Return (X, Y) of the center of cell containing provided text 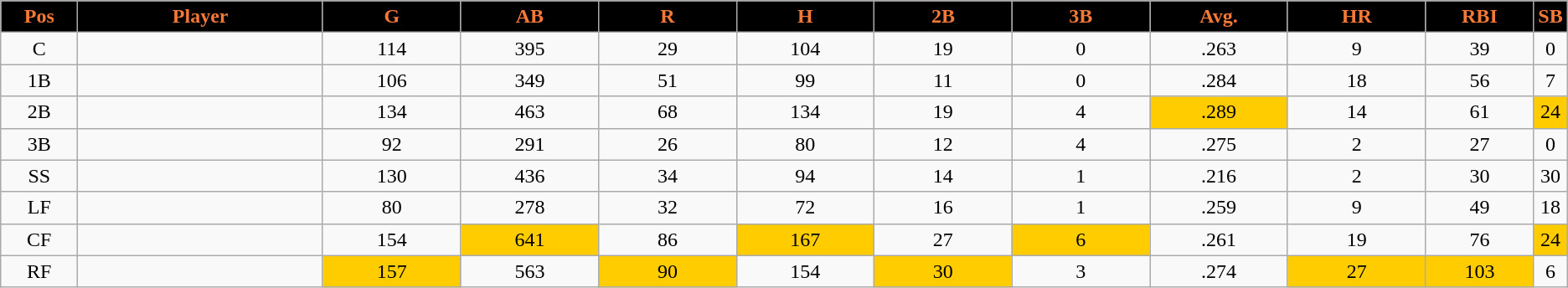
51 (668, 80)
349 (529, 80)
436 (529, 176)
11 (943, 80)
C (39, 49)
34 (668, 176)
463 (529, 112)
16 (943, 208)
56 (1479, 80)
Pos (39, 17)
3 (1081, 271)
.274 (1218, 271)
AB (529, 17)
32 (668, 208)
72 (806, 208)
563 (529, 271)
130 (392, 176)
H (806, 17)
RBI (1479, 17)
LF (39, 208)
.261 (1218, 239)
.263 (1218, 49)
CF (39, 239)
SS (39, 176)
Avg. (1218, 17)
99 (806, 80)
HR (1357, 17)
26 (668, 144)
94 (806, 176)
61 (1479, 112)
.259 (1218, 208)
291 (529, 144)
12 (943, 144)
68 (668, 112)
114 (392, 49)
395 (529, 49)
86 (668, 239)
157 (392, 271)
G (392, 17)
278 (529, 208)
106 (392, 80)
1B (39, 80)
SB (1551, 17)
103 (1479, 271)
Player (201, 17)
29 (668, 49)
.275 (1218, 144)
7 (1551, 80)
90 (668, 271)
104 (806, 49)
RF (39, 271)
76 (1479, 239)
.289 (1218, 112)
641 (529, 239)
49 (1479, 208)
92 (392, 144)
.216 (1218, 176)
167 (806, 239)
R (668, 17)
39 (1479, 49)
.284 (1218, 80)
